Detect which cell encompasses the target text, then output its (x, y) center coordinate. 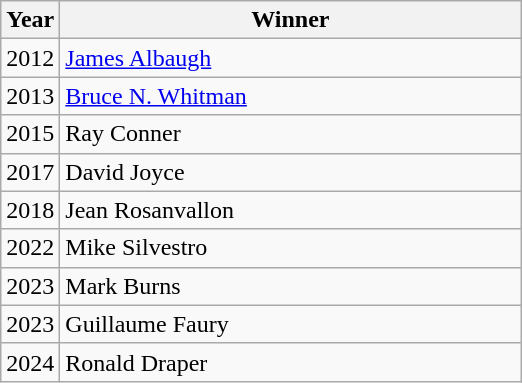
2015 (30, 134)
Ronald Draper (290, 362)
Winner (290, 20)
David Joyce (290, 172)
2018 (30, 210)
Year (30, 20)
Mark Burns (290, 286)
Mike Silvestro (290, 248)
2024 (30, 362)
2013 (30, 96)
Ray Conner (290, 134)
Bruce N. Whitman (290, 96)
2017 (30, 172)
James Albaugh (290, 58)
2012 (30, 58)
2022 (30, 248)
Guillaume Faury (290, 324)
Jean Rosanvallon (290, 210)
